Locate the cell with the specified text and output its (x, y) center coordinate. 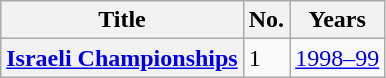
1998–99 (338, 58)
Israeli Championships (122, 58)
Title (122, 20)
Years (338, 20)
1 (266, 58)
No. (266, 20)
